Capture the cell that displays the provided text and extract its [X, Y] central coordinate. 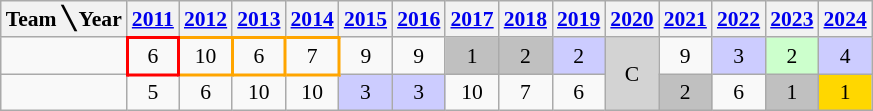
2017 [472, 19]
2012 [206, 19]
5 [153, 93]
2024 [844, 19]
2022 [738, 19]
2023 [792, 19]
2016 [418, 19]
2018 [526, 19]
2019 [578, 19]
2015 [366, 19]
2020 [632, 19]
4 [844, 56]
2021 [686, 19]
2013 [258, 19]
2014 [312, 19]
2011 [153, 19]
Team ╲ Year [64, 19]
